Find where the given text appears and provide that cell's center as [x, y] coordinate. 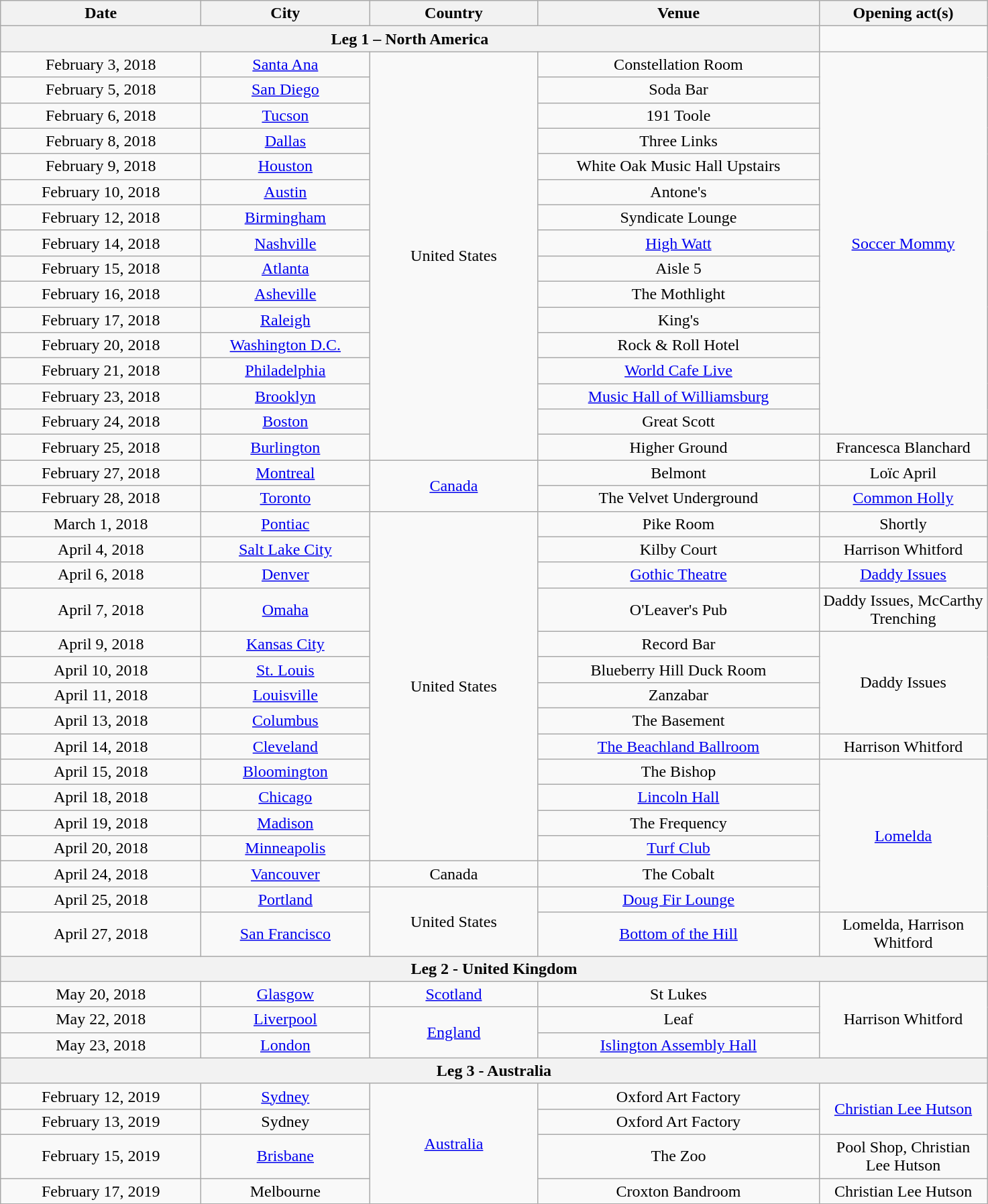
Music Hall of Williamsburg [679, 396]
Louisville [286, 695]
The Cobalt [679, 874]
The Beachland Ballroom [679, 747]
Three Links [679, 141]
February 27, 2018 [101, 473]
Lincoln Hall [679, 798]
Belmont [679, 473]
Bottom of the Hill [679, 934]
The Bishop [679, 772]
Leg 3 - Australia [494, 1071]
May 20, 2018 [101, 994]
Blueberry Hill Duck Room [679, 669]
Leaf [679, 1020]
Madison [286, 823]
April 6, 2018 [101, 575]
Philadelphia [286, 371]
Pool Shop, Christian Lee Hutson [903, 1156]
England [453, 1032]
King's [679, 320]
Cleveland [286, 747]
April 10, 2018 [101, 669]
May 22, 2018 [101, 1020]
Dallas [286, 141]
February 21, 2018 [101, 371]
February 17, 2019 [101, 1191]
Zanzabar [679, 695]
Date [101, 13]
Melbourne [286, 1191]
April 27, 2018 [101, 934]
Doug Fir Lounge [679, 899]
191 Toole [679, 115]
City [286, 13]
Islington Assembly Hall [679, 1045]
February 10, 2018 [101, 192]
Denver [286, 575]
February 15, 2018 [101, 268]
Country [453, 13]
San Francisco [286, 934]
Bloomington [286, 772]
Houston [286, 166]
St. Louis [286, 669]
High Watt [679, 243]
Leg 1 – North America [410, 39]
The Frequency [679, 823]
Soda Bar [679, 90]
February 20, 2018 [101, 345]
February 9, 2018 [101, 166]
Toronto [286, 498]
Tucson [286, 115]
Leg 2 - United Kingdom [494, 969]
February 28, 2018 [101, 498]
The Velvet Underground [679, 498]
The Mothlight [679, 294]
Chicago [286, 798]
Brooklyn [286, 396]
Daddy Issues, McCarthy Trenching [903, 609]
Turf Club [679, 849]
April 9, 2018 [101, 644]
April 4, 2018 [101, 549]
February 15, 2019 [101, 1156]
The Zoo [679, 1156]
Boston [286, 422]
Croxton Bandroom [679, 1191]
Pike Room [679, 524]
Shortly [903, 524]
February 14, 2018 [101, 243]
February 25, 2018 [101, 447]
Washington D.C. [286, 345]
Soccer Mommy [903, 243]
Raleigh [286, 320]
Liverpool [286, 1020]
Great Scott [679, 422]
Higher Ground [679, 447]
San Diego [286, 90]
London [286, 1045]
Record Bar [679, 644]
Salt Lake City [286, 549]
Montreal [286, 473]
April 20, 2018 [101, 849]
Venue [679, 13]
February 13, 2019 [101, 1121]
April 11, 2018 [101, 695]
April 19, 2018 [101, 823]
April 25, 2018 [101, 899]
Syndicate Lounge [679, 217]
February 5, 2018 [101, 90]
St Lukes [679, 994]
Vancouver [286, 874]
Scotland [453, 994]
April 15, 2018 [101, 772]
February 3, 2018 [101, 64]
Birmingham [286, 217]
Pontiac [286, 524]
Kilby Court [679, 549]
February 23, 2018 [101, 396]
April 24, 2018 [101, 874]
April 7, 2018 [101, 609]
April 13, 2018 [101, 720]
Glasgow [286, 994]
February 12, 2018 [101, 217]
Austin [286, 192]
White Oak Music Hall Upstairs [679, 166]
Burlington [286, 447]
Opening act(s) [903, 13]
Antone's [679, 192]
May 23, 2018 [101, 1045]
Gothic Theatre [679, 575]
February 16, 2018 [101, 294]
Loïc April [903, 473]
Asheville [286, 294]
Kansas City [286, 644]
February 12, 2019 [101, 1096]
Nashville [286, 243]
Australia [453, 1143]
Columbus [286, 720]
Atlanta [286, 268]
February 6, 2018 [101, 115]
Minneapolis [286, 849]
Rock & Roll Hotel [679, 345]
World Cafe Live [679, 371]
Lomelda, Harrison Whitford [903, 934]
February 24, 2018 [101, 422]
Santa Ana [286, 64]
April 18, 2018 [101, 798]
Francesca Blanchard [903, 447]
Lomelda [903, 836]
Constellation Room [679, 64]
Portland [286, 899]
April 14, 2018 [101, 747]
The Basement [679, 720]
O'Leaver's Pub [679, 609]
March 1, 2018 [101, 524]
Common Holly [903, 498]
Aisle 5 [679, 268]
Brisbane [286, 1156]
Omaha [286, 609]
February 8, 2018 [101, 141]
February 17, 2018 [101, 320]
